Provide the (X, Y) coordinate of the cell's center where the given text is located.  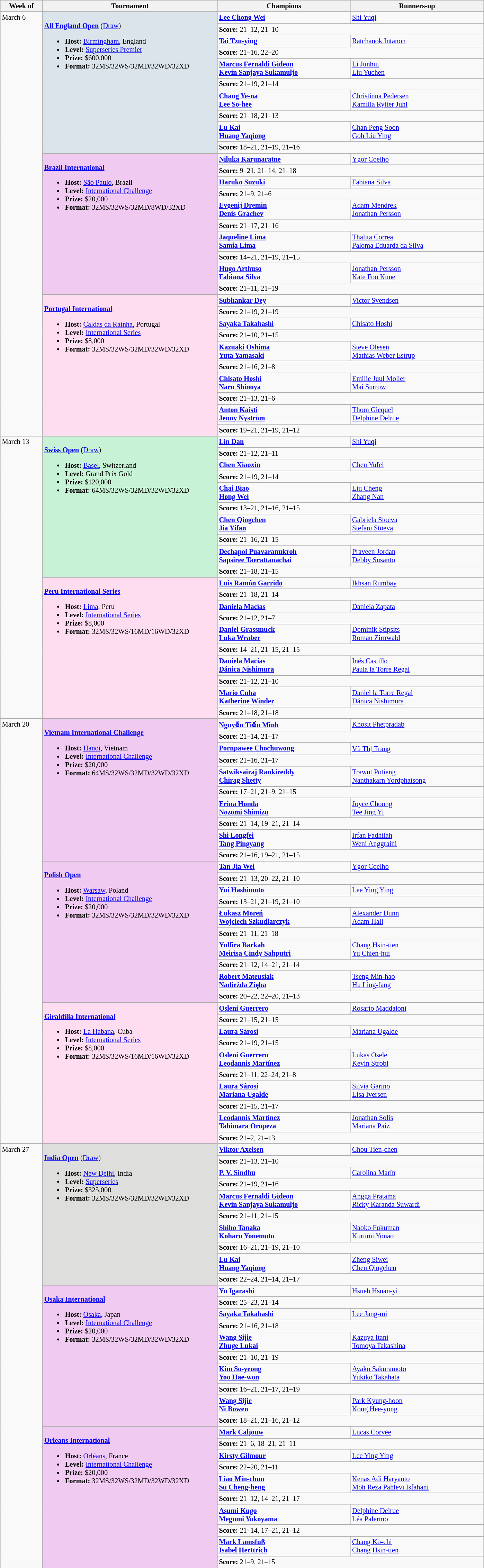
Hsueh Hsuan-yi (417, 1291)
Jaqueline Lima Samia Lima (284, 241)
Score: 21–10, 21–19 (350, 1357)
Vũ Thị Trang (417, 749)
Score: 21–18, 21–13 (350, 116)
Fabiana Silva (417, 182)
Ikhsan Rumbay (417, 583)
Score: 22–20, 21–11 (350, 1467)
Chisato Hoshi Naru Shinoya (284, 383)
Polish OpenHost: Warsaw, PolandLevel: International ChallengePrize: $20,000Format: 32MS/32WS/32MD/32WD/32XD (130, 931)
Score: 21–16, 22–20 (350, 53)
Score: 21–18, 21–15 (350, 572)
P. V. Sindhu (284, 1173)
Ratchanok Intanon (417, 41)
Carolina Marín (417, 1173)
Score: 13–21, 21–16, 21–15 (350, 508)
Joyce Choong Tee Jing Yi (417, 808)
Jonathan Persson Kate Foo Kune (417, 273)
Osaka InternationalHost: Osaka, JapanLevel: International ChallengePrize: $20,000Format: 32MS/32WS/32MD/32WD/32XD (130, 1356)
Chang Hsin-tien Yu Chien-hui (417, 949)
Yui Hashimoto (284, 890)
Wang Sijie Ni Bowen (284, 1405)
Score: 14–21, 21–19, 21–15 (350, 257)
Ayako Sakuramoto Yukiko Takahata (417, 1373)
Irfan Fadhilah Weni Anggraini (417, 839)
Chen Yufei (417, 465)
Score: 21–16, 21–15 (350, 540)
Score: 21–2, 21–13 (350, 1138)
Daniela Zapata (417, 607)
Emilie Juul Moller Mai Surrow (417, 383)
Score: 21–18, 21–14 (350, 595)
Angga Pratama Ricky Karanda Suwardi (417, 1200)
Score: 18–21, 21–16, 21–12 (350, 1421)
All England Open (Draw)Host: Birmingham, EnglandLevel: Superseries PremierPrize: $600,000Format: 32MS/32WS/32MD/32WD/32XD (130, 82)
Chai Biao Hong Wei (284, 492)
Score: 21–19, 21–19 (350, 312)
Leodannis Martínez Tahimara Oropeza (284, 1122)
Chen Xiaoxin (284, 465)
Week of (21, 6)
Delphine Delrue Léa Palermo (417, 1515)
Park Kyung-hoon Kong Hee-yong (417, 1405)
Laura Sárosi Mariana Ugalde (284, 1091)
Chisato Hoshi (417, 323)
Naoko Fukuman Kurumi Yonao (417, 1232)
Shi Longfei Tang Pingyang (284, 839)
Orleans InternationalHost: Orléans, FranceLevel: International ChallengePrize: $20,000Format: 32MS/32WS/32MD/32WD/32XD (130, 1497)
Liu Cheng Zhang Nan (417, 492)
Dominik Stipsits Roman Zirnwald (417, 634)
Score: 21–11, 21–18 (350, 933)
Subhankar Dey (284, 300)
Thom Gicquel Delphine Delrue (417, 414)
Lee Chong Wei (284, 18)
Liao Min-chun Su Cheng-heng (284, 1483)
Khosit Phetpradab (417, 724)
Chou Tien-chen (417, 1150)
Gabriela Stoeva Stefani Stoeva (417, 524)
Adam Mendrek Jonathan Persson (417, 210)
Kazuya Itani Tomoya Takashina (417, 1342)
Lucas Corvée (417, 1432)
Rosario Maddaloni (417, 1008)
Pornpawee Chochuwong (284, 749)
Asumi Kugo Megumi Yokoyama (284, 1515)
Trawut Potieng Nanthakarn Yordphaisong (417, 776)
Score: 21–12, 21–11 (350, 453)
Hugo Arthuso Fabiana Silva (284, 273)
Yulfira Barkah Meirisa Cindy Sahputri (284, 949)
March 20 (21, 931)
Osleni Guerrero Leodannis Martínez (284, 1059)
Tan Jia Wei (284, 867)
Brazil InternationalHost: São Paulo, BrazilLevel: International ChallengePrize: $20,000Format: 32MS/32WS/32MD/8WD/32XD (130, 224)
Score: 18–21, 21–19, 21–16 (350, 147)
Silvia Garino Lisa Iversen (417, 1091)
Daniel la Torre Regal Dánica Nishimura (417, 697)
Score: 21–19, 21–15 (350, 1043)
Inés Castillo Paula la Torre Regal (417, 665)
Satwiksairaj Rankireddy Chirag Shetty (284, 776)
Victor Svendsen (417, 300)
Osleni Guerrero (284, 1008)
Score: 21–9, 21–15 (350, 1562)
Mark Lamsfuß Isabel Herttrich (284, 1546)
Daniela Macías (284, 607)
Tai Tzu-ying (284, 41)
Score: 16–21, 21–19, 21–10 (350, 1248)
Score: 22–24, 21–14, 21–17 (350, 1279)
Kenas Adi Haryanto Moh Reza Pahlevi Isfahani (417, 1483)
Score: 21–15, 21–15 (350, 1020)
Kim So-yeong Yoo Hae-won (284, 1373)
Score: 21–12, 21–7 (350, 618)
Score: 21–16, 21–18 (350, 1326)
Score: 21–17, 21–16 (350, 226)
Score: 21–18, 21–18 (350, 713)
Zheng Siwei Chen Qingchen (417, 1264)
Score: 19–21, 21–19, 21–12 (350, 430)
Champions (284, 6)
Score: 21–13, 20–22, 21–10 (350, 878)
Mark Caljouw (284, 1432)
Score: 21–14, 21–17 (350, 737)
Viktor Axelsen (284, 1150)
Score: 21–16, 21–17 (350, 760)
Score: 17–21, 21–9, 21–15 (350, 792)
Nguyễn Tiến Minh (284, 724)
Niluka Karunaratne (284, 159)
Thalita Correa Paloma Eduarda da Silva (417, 241)
Alexander Dunn Adam Hall (417, 918)
Swiss Open (Draw)Host: Basel, SwitzerlandLevel: Grand Prix GoldPrize: $120,000Format: 64MS/32WS/32MD/32WD/32XD (130, 507)
Score: 14–21, 21–15, 21–15 (350, 650)
Evgenij Dremin Denis Grachev (284, 210)
March 27 (21, 1356)
Shiho Tanaka Koharu Yonemoto (284, 1232)
Chang Ye-na Lee So-hee (284, 100)
Anton Kaisti Jenny Nyström (284, 414)
Mario Cuba Katherine Winder (284, 697)
Christinna Pedersen Kamilla Rytter Juhl (417, 100)
Peru International SeriesHost: Lima, PeruLevel: International SeriesPrize: $8,000Format: 32MS/32WS/16MD/16WD/32XD (130, 648)
Portugal InternationalHost: Caldas da Rainha, PortugalLevel: International SeriesPrize: $8,000Format: 32MS/32WS/32MD/32WD/32XD (130, 365)
Kazuaki Oshima Yuta Yamasaki (284, 351)
Daniel Grassmuck Luka Wraber (284, 634)
Lin Dan (284, 442)
Score: 21–13, 21–10 (350, 1161)
Tournament (130, 6)
Score: 9–21, 21–14, 21–18 (350, 171)
Score: 21–16, 21–8 (350, 367)
Score: 20–22, 22–20, 21–13 (350, 996)
Chan Peng Soon Goh Liu Ying (417, 131)
Robert Mateusiak Nadieżda Zięba (284, 981)
Score: 21–10, 21–15 (350, 335)
Giraldilla InternationalHost: La Habana, CubaLevel: International SeriesPrize: $8,000Format: 32MS/32WS/16MD/16WD/32XD (130, 1073)
Chen Qingchen Jia Yifan (284, 524)
Score: 21–13, 21–6 (350, 399)
Lukas Osele Kevin Strobl (417, 1059)
March 6 (21, 224)
Score: 25–23, 21–14 (350, 1303)
Score: 21–14, 19–21, 21–14 (350, 823)
March 13 (21, 577)
Haruko Suzuki (284, 182)
Score: 16–21, 21–17, 21–19 (350, 1389)
Score: 21–19, 21–16 (350, 1184)
India Open (Draw)Host: New Delhi, IndiaLevel: SuperseriesPrize: $325,000Format: 32MS/32WS/32MD/32WD/32XD (130, 1214)
Lee Jang-mi (417, 1314)
Score: 21–14, 17–21, 21–12 (350, 1530)
Kirsty Gilmour (284, 1456)
Score: 21–11, 21–19 (350, 289)
Yu Igarashi (284, 1291)
Score: 21–11, 21–15 (350, 1216)
Score: 13–21, 21–19, 21–10 (350, 902)
Score: 21–6, 18–21, 21–11 (350, 1444)
Erina Honda Nozomi Shimizu (284, 808)
Praveen Jordan Debby Susanto (417, 556)
Daniela Macías Dánica Nishimura (284, 665)
Score: 21–12, 14–21, 21–14 (350, 965)
Score: 21–11, 22–24, 21–8 (350, 1075)
Chang Ko-chi Chang Hsin-tien (417, 1546)
Score: 21–9, 21–6 (350, 194)
Tseng Min-hao Hu Ling-fang (417, 981)
Laura Sárosi (284, 1031)
Mariana Ugalde (417, 1031)
Li Junhui Liu Yuchen (417, 69)
Score: 21–15, 21–17 (350, 1106)
Steve Olesen Mathias Weber Estrup (417, 351)
Jonathan Solís Mariana Paiz (417, 1122)
Score: 21–12, 14–21, 21–17 (350, 1499)
Dechapol Puavaranukroh Sapsiree Taerattanachai (284, 556)
Luis Ramón Garrido (284, 583)
Wang Sijie Zhuge Lukai (284, 1342)
Runners-up (417, 6)
Score: 21–16, 19–21, 21–15 (350, 855)
Vietnam International ChallengeHost: Hanoi, VietnamLevel: International ChallengePrize: $20,000Format: 64MS/32WS/32MD/32WD/32XD (130, 790)
Łukasz Moreń Wojciech Szkudlarczyk (284, 918)
